Identify which cell holds the provided text, then report its [X, Y] central coordinate. 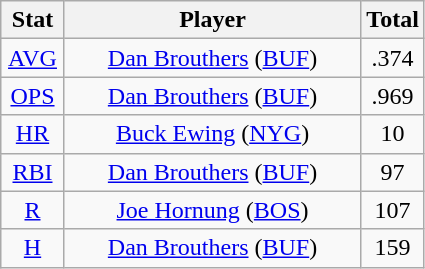
Total [393, 20]
R [33, 210]
RBI [33, 172]
10 [393, 134]
97 [393, 172]
H [33, 248]
Stat [33, 20]
.969 [393, 96]
Buck Ewing (NYG) [212, 134]
107 [393, 210]
Joe Hornung (BOS) [212, 210]
OPS [33, 96]
159 [393, 248]
HR [33, 134]
.374 [393, 58]
Player [212, 20]
AVG [33, 58]
